Provide the [X, Y] coordinate of the cell's center where the given text is located.  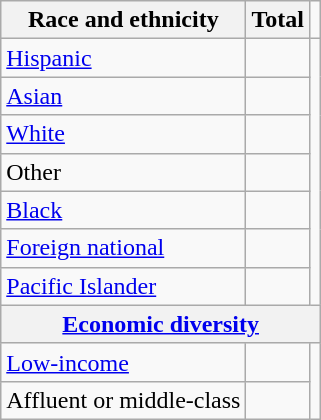
Other [124, 172]
Total [278, 20]
Pacific Islander [124, 286]
Economic diversity [161, 324]
Affluent or middle-class [124, 400]
Hispanic [124, 58]
Race and ethnicity [124, 20]
Black [124, 210]
White [124, 134]
Asian [124, 96]
Foreign national [124, 248]
Low-income [124, 362]
